From the cell containing the given text, extract its center point as (x, y) coordinate. 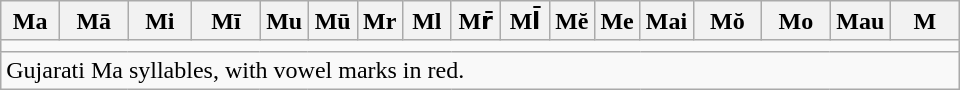
Mr̄ (476, 21)
Mi (160, 21)
Ml̄ (524, 21)
Me (616, 21)
Mī (226, 21)
Ml (426, 21)
Mai (666, 21)
Mr (380, 21)
Gujarati Ma syllables, with vowel marks in red. (480, 70)
Mau (860, 21)
Mo (796, 21)
Ma (30, 21)
Mu (284, 21)
Mū (332, 21)
Mā (94, 21)
Mĕ (572, 21)
Mŏ (728, 21)
M (926, 21)
